Capture the cell that displays the provided text and extract its (X, Y) central coordinate. 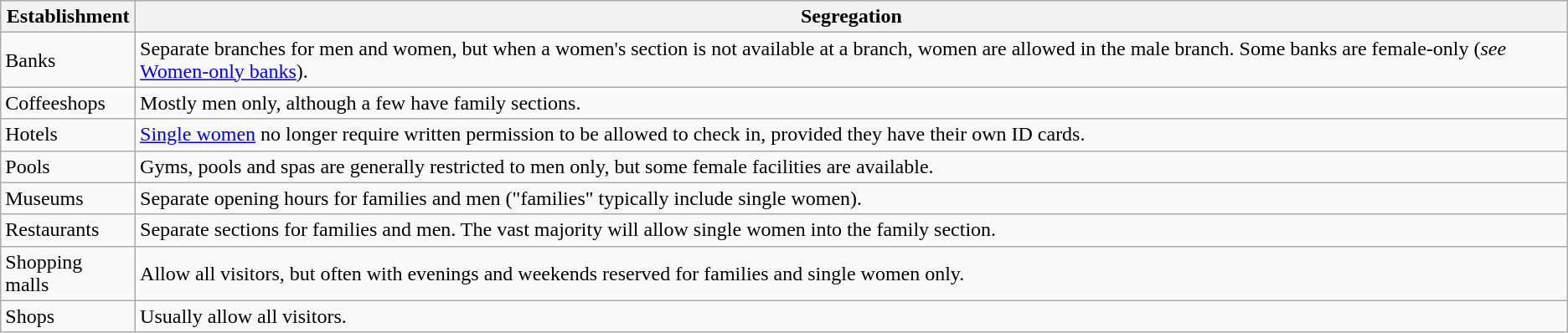
Coffeeshops (69, 103)
Separate sections for families and men. The vast majority will allow single women into the family section. (852, 230)
Single women no longer require written permission to be allowed to check in, provided they have their own ID cards. (852, 135)
Gyms, pools and spas are generally restricted to men only, but some female facilities are available. (852, 166)
Segregation (852, 17)
Mostly men only, although a few have family sections. (852, 103)
Pools (69, 166)
Restaurants (69, 230)
Allow all visitors, but often with evenings and weekends reserved for families and single women only. (852, 273)
Shops (69, 316)
Hotels (69, 135)
Separate opening hours for families and men ("families" typically include single women). (852, 198)
Shopping malls (69, 273)
Museums (69, 198)
Establishment (69, 17)
Banks (69, 60)
Usually allow all visitors. (852, 316)
